For the text-containing cell, return its midpoint in (X, Y) coordinate format. 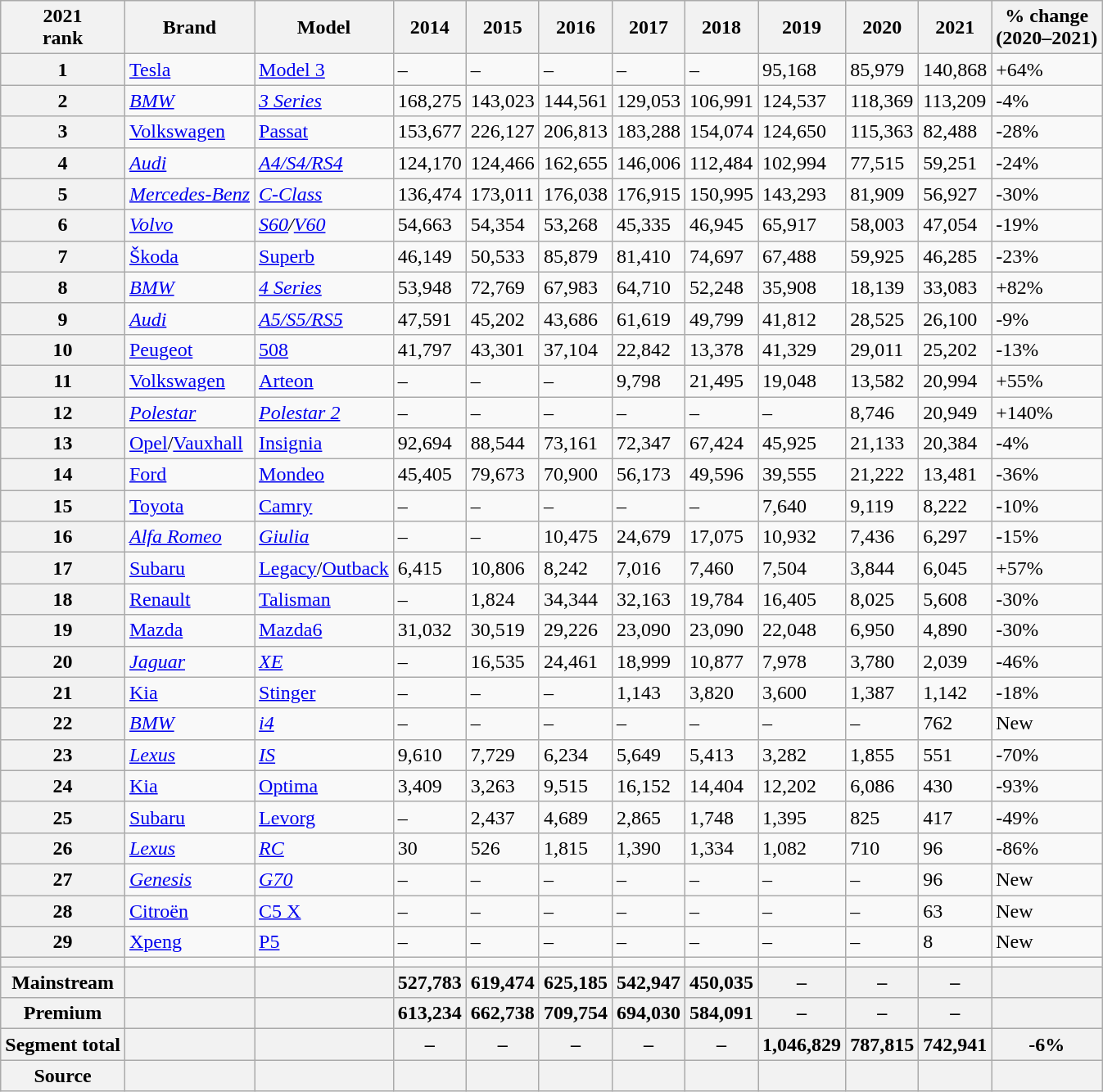
17,075 (721, 537)
20,994 (955, 381)
176,915 (649, 194)
143,023 (503, 101)
23 (63, 755)
16,152 (649, 786)
47,591 (429, 318)
32,163 (649, 599)
+64% (1046, 70)
49,596 (721, 475)
113,209 (955, 101)
1,395 (802, 817)
150,995 (721, 194)
29,011 (883, 350)
10,806 (503, 568)
825 (883, 817)
1,142 (955, 693)
526 (503, 848)
Talisman (324, 599)
28 (63, 911)
146,006 (649, 163)
Levorg (324, 817)
3 Series (324, 101)
2021 (955, 28)
12,202 (802, 786)
67,424 (721, 444)
46,285 (955, 256)
Tesla (189, 70)
24,461 (575, 661)
45,335 (649, 225)
19 (63, 630)
6,950 (883, 630)
619,474 (503, 982)
85,979 (883, 70)
2,039 (955, 661)
7,729 (503, 755)
Polestar 2 (324, 412)
7,460 (721, 568)
Mondeo (324, 475)
73,161 (575, 444)
IS (324, 755)
13,378 (721, 350)
18,139 (883, 287)
-49% (1046, 817)
37,104 (575, 350)
22 (63, 724)
16 (63, 537)
Škoda (189, 256)
33,083 (955, 287)
-9% (1046, 318)
7,640 (802, 506)
RC (324, 848)
Polestar (189, 412)
15 (63, 506)
153,677 (429, 132)
53,948 (429, 287)
41,329 (802, 350)
C5 X (324, 911)
4 Series (324, 287)
Mainstream (63, 982)
29,226 (575, 630)
Segment total (63, 1045)
-93% (1046, 786)
417 (955, 817)
Mazda6 (324, 630)
124,537 (802, 101)
-19% (1046, 225)
28,525 (883, 318)
143,293 (802, 194)
10,877 (721, 661)
+140% (1046, 412)
-70% (1046, 755)
124,650 (802, 132)
67,983 (575, 287)
18 (63, 599)
64,710 (649, 287)
-6% (1046, 1045)
542,947 (649, 982)
21 (63, 693)
10,932 (802, 537)
13,481 (955, 475)
1,855 (883, 755)
787,815 (883, 1045)
1,334 (721, 848)
72,347 (649, 444)
2,865 (649, 817)
115,363 (883, 132)
G70 (324, 879)
Superb (324, 256)
3 (63, 132)
Arteon (324, 381)
710 (883, 848)
18,999 (649, 661)
9,515 (575, 786)
35,908 (802, 287)
527,783 (429, 982)
P5 (324, 942)
-46% (1046, 661)
46,945 (721, 225)
Jaguar (189, 661)
74,697 (721, 256)
Xpeng (189, 942)
-24% (1046, 163)
-23% (1046, 256)
+57% (1046, 568)
206,813 (575, 132)
112,484 (721, 163)
81,909 (883, 194)
56,927 (955, 194)
8,242 (575, 568)
709,754 (575, 1013)
183,288 (649, 132)
118,369 (883, 101)
-28% (1046, 132)
63 (955, 911)
Peugeot (189, 350)
54,354 (503, 225)
1,143 (649, 693)
70,900 (575, 475)
29 (63, 942)
2021 rank (63, 28)
13,582 (883, 381)
124,170 (429, 163)
26,100 (955, 318)
+82% (1046, 287)
613,234 (429, 1013)
Mercedes-Benz (189, 194)
8,025 (883, 599)
67,488 (802, 256)
59,251 (955, 163)
1,815 (575, 848)
6,234 (575, 755)
5,608 (955, 599)
45,925 (802, 444)
430 (955, 786)
59,925 (883, 256)
2 (63, 101)
3,780 (883, 661)
11 (63, 381)
16,535 (503, 661)
6,086 (883, 786)
13 (63, 444)
8,746 (883, 412)
65,917 (802, 225)
4,689 (575, 817)
22,842 (649, 350)
Model (324, 28)
45,405 (429, 475)
Mazda (189, 630)
47,054 (955, 225)
662,738 (503, 1013)
10 (63, 350)
95,168 (802, 70)
625,185 (575, 982)
-13% (1046, 350)
-18% (1046, 693)
Stinger (324, 693)
7,504 (802, 568)
54,663 (429, 225)
34,344 (575, 599)
226,127 (503, 132)
Camry (324, 506)
41,797 (429, 350)
3,409 (429, 786)
i4 (324, 724)
-10% (1046, 506)
762 (955, 724)
Volvo (189, 225)
140,868 (955, 70)
1,082 (802, 848)
25 (63, 817)
7,978 (802, 661)
3,282 (802, 755)
742,941 (955, 1045)
19,784 (721, 599)
79,673 (503, 475)
88,544 (503, 444)
Optima (324, 786)
3,820 (721, 693)
6 (63, 225)
10,475 (575, 537)
Renault (189, 599)
4,890 (955, 630)
2,437 (503, 817)
43,686 (575, 318)
694,030 (649, 1013)
+55% (1046, 381)
A4/S4/RS4 (324, 163)
2015 (503, 28)
7 (63, 256)
Brand (189, 28)
450,035 (721, 982)
176,038 (575, 194)
1 (63, 70)
53,268 (575, 225)
14,404 (721, 786)
12 (63, 412)
45,202 (503, 318)
551 (955, 755)
102,994 (802, 163)
2018 (721, 28)
Source (63, 1076)
85,879 (575, 256)
Opel/Vauxhall (189, 444)
25,202 (955, 350)
162,655 (575, 163)
Toyota (189, 506)
30 (429, 848)
82,488 (955, 132)
7,436 (883, 537)
6,297 (955, 537)
20,384 (955, 444)
61,619 (649, 318)
24 (63, 786)
24,679 (649, 537)
2019 (802, 28)
81,410 (649, 256)
58,003 (883, 225)
Citroën (189, 911)
41,812 (802, 318)
6,415 (429, 568)
49,799 (721, 318)
5,649 (649, 755)
3,844 (883, 568)
27 (63, 879)
3,600 (802, 693)
Model 3 (324, 70)
9,119 (883, 506)
2020 (883, 28)
2017 (649, 28)
106,991 (721, 101)
2016 (575, 28)
129,053 (649, 101)
30,519 (503, 630)
1,046,829 (802, 1045)
508 (324, 350)
4 (63, 163)
173,011 (503, 194)
22,048 (802, 630)
7,016 (649, 568)
46,149 (429, 256)
5 (63, 194)
2014 (429, 28)
9 (63, 318)
Insignia (324, 444)
8,222 (955, 506)
6,045 (955, 568)
31,032 (429, 630)
20 (63, 661)
26 (63, 848)
144,561 (575, 101)
9,610 (429, 755)
1,387 (883, 693)
136,474 (429, 194)
1,824 (503, 599)
21,133 (883, 444)
19,048 (802, 381)
Passat (324, 132)
124,466 (503, 163)
1,390 (649, 848)
584,091 (721, 1013)
-15% (1046, 537)
Ford (189, 475)
20,949 (955, 412)
168,275 (429, 101)
Legacy/Outback (324, 568)
A5/S5/RS5 (324, 318)
C-Class (324, 194)
39,555 (802, 475)
XE (324, 661)
Alfa Romeo (189, 537)
56,173 (649, 475)
3,263 (503, 786)
21,222 (883, 475)
14 (63, 475)
-86% (1046, 848)
Giulia (324, 537)
154,074 (721, 132)
S60/V60 (324, 225)
50,533 (503, 256)
-36% (1046, 475)
43,301 (503, 350)
72,769 (503, 287)
52,248 (721, 287)
77,515 (883, 163)
21,495 (721, 381)
9,798 (649, 381)
17 (63, 568)
1,748 (721, 817)
Genesis (189, 879)
92,694 (429, 444)
5,413 (721, 755)
16,405 (802, 599)
% change(2020–2021) (1046, 28)
Premium (63, 1013)
